Detect which cell encompasses the target text, then output its (X, Y) center coordinate. 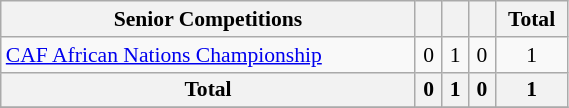
Senior Competitions (208, 19)
CAF African Nations Championship (208, 55)
